Capture the cell that displays the provided text and extract its [x, y] central coordinate. 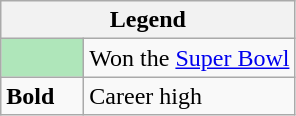
Career high [190, 96]
Won the Super Bowl [190, 58]
Legend [148, 20]
Bold [42, 96]
